From the cell containing the given text, extract its center point as (x, y) coordinate. 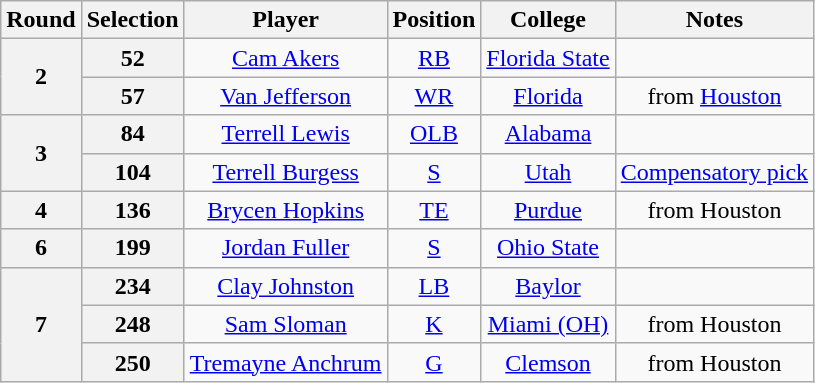
7 (41, 324)
234 (132, 286)
TE (434, 210)
Florida State (548, 58)
RB (434, 58)
Van Jefferson (286, 96)
Player (286, 20)
52 (132, 58)
Terrell Lewis (286, 134)
Compensatory pick (714, 172)
Florida (548, 96)
Ohio State (548, 248)
Round (41, 20)
Brycen Hopkins (286, 210)
Jordan Fuller (286, 248)
Terrell Burgess (286, 172)
K (434, 324)
WR (434, 96)
84 (132, 134)
OLB (434, 134)
Baylor (548, 286)
College (548, 20)
Sam Sloman (286, 324)
Utah (548, 172)
3 (41, 153)
Tremayne Anchrum (286, 362)
Alabama (548, 134)
Clemson (548, 362)
Cam Akers (286, 58)
Miami (OH) (548, 324)
G (434, 362)
199 (132, 248)
4 (41, 210)
Selection (132, 20)
104 (132, 172)
248 (132, 324)
136 (132, 210)
LB (434, 286)
Position (434, 20)
2 (41, 77)
250 (132, 362)
57 (132, 96)
Notes (714, 20)
Clay Johnston (286, 286)
6 (41, 248)
Purdue (548, 210)
